Find where the given text appears and provide that cell's center as [x, y] coordinate. 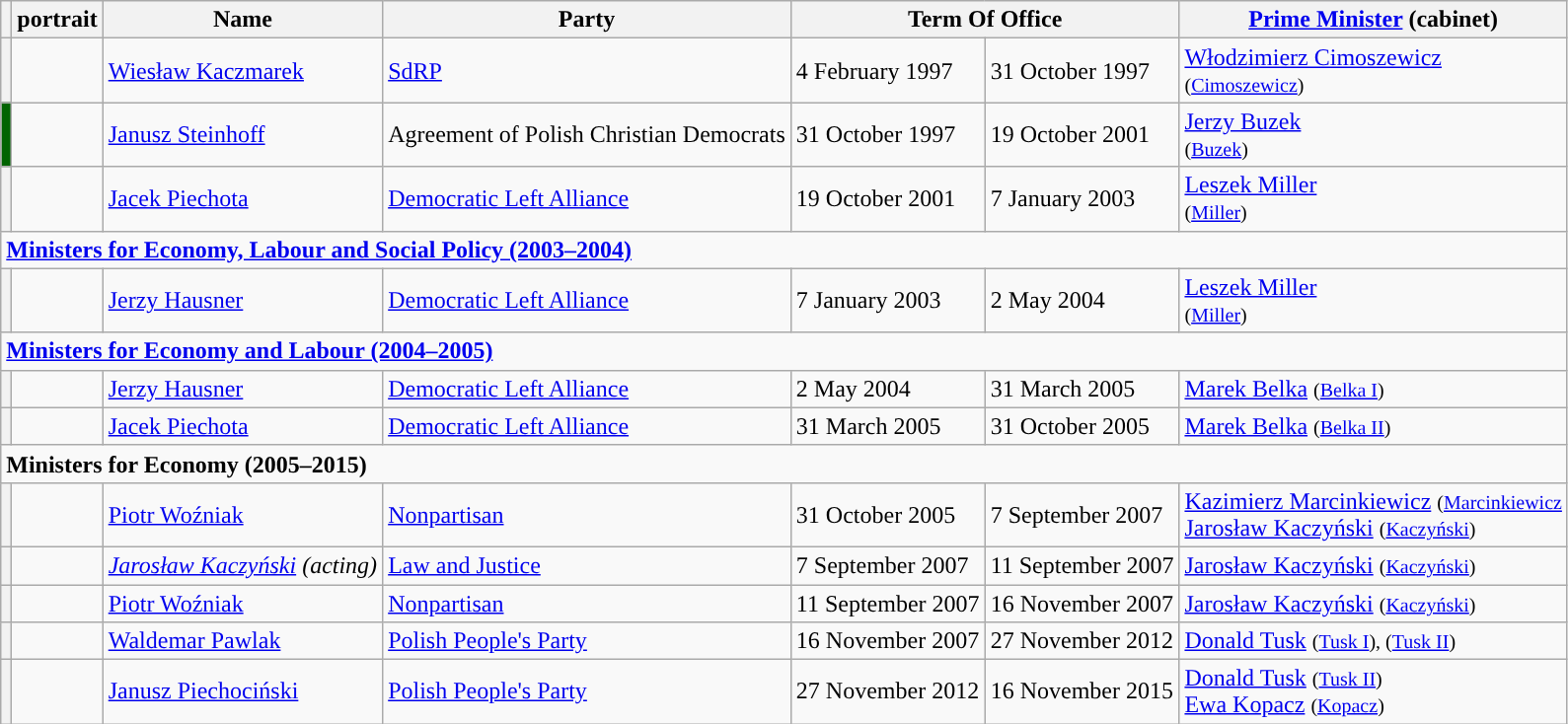
Name [243, 20]
Agreement of Polish Christian Democrats [587, 134]
portrait [57, 20]
SdRP [587, 71]
Janusz Piechociński [243, 692]
Jarosław Kaczyński (acting) [243, 565]
Waldemar Pawlak [243, 641]
Ministers for Economy and Labour (2004–2005) [784, 351]
Ministers for Economy (2005–2015) [784, 464]
Jerzy Buzek(Buzek) [1374, 134]
Wiesław Kaczmarek [243, 71]
Party [587, 20]
Prime Minister (cabinet) [1374, 20]
4 February 1997 [888, 71]
Marek Belka (Belka II) [1374, 426]
Kazimierz Marcinkiewicz (MarcinkiewiczJarosław Kaczyński (Kaczyński) [1374, 515]
Donald Tusk (Tusk I), (Tusk II) [1374, 641]
16 November 2015 [1082, 692]
Donald Tusk (Tusk II)Ewa Kopacz (Kopacz) [1374, 692]
Janusz Steinhoff [243, 134]
Law and Justice [587, 565]
Term Of Office [985, 20]
Marek Belka (Belka I) [1374, 389]
Włodzimierz Cimoszewicz(Cimoszewicz) [1374, 71]
Ministers for Economy, Labour and Social Policy (2003–2004) [784, 250]
